Provide the [x, y] coordinate of the cell's center where the given text is located.  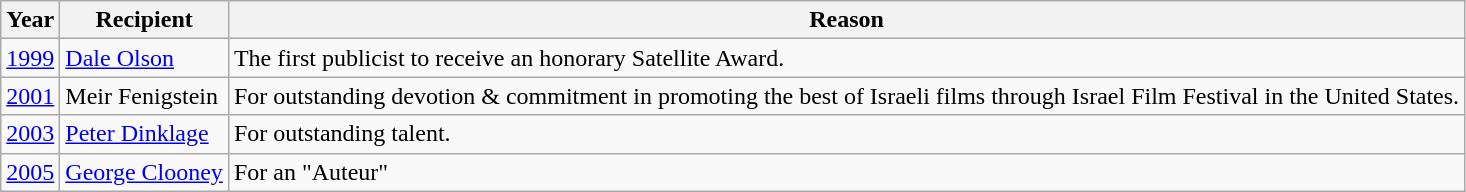
For outstanding talent. [846, 134]
The first publicist to receive an honorary Satellite Award. [846, 58]
George Clooney [144, 172]
Year [30, 20]
For outstanding devotion & commitment in promoting the best of Israeli films through Israel Film Festival in the United States. [846, 96]
Peter Dinklage [144, 134]
1999 [30, 58]
Reason [846, 20]
Dale Olson [144, 58]
Recipient [144, 20]
For an "Auteur" [846, 172]
2005 [30, 172]
2003 [30, 134]
Meir Fenigstein [144, 96]
2001 [30, 96]
